Extract the [x, y] coordinate from the center of the cell holding the provided text.  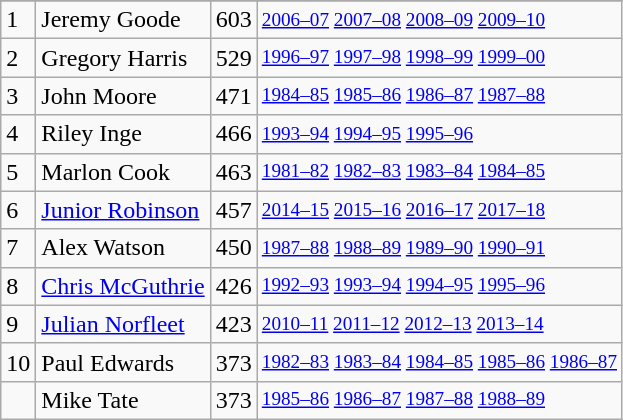
463 [234, 172]
7 [18, 248]
1992–93 1993–94 1994–95 1995–96 [439, 286]
Gregory Harris [123, 58]
1984–85 1985–86 1986–87 1987–88 [439, 96]
2006–07 2007–08 2008–09 2009–10 [439, 20]
529 [234, 58]
Jeremy Goode [123, 20]
10 [18, 362]
1993–94 1994–95 1995–96 [439, 134]
Mike Tate [123, 400]
1996–97 1997–98 1998–99 1999–00 [439, 58]
Julian Norfleet [123, 324]
1987–88 1988–89 1989–90 1990–91 [439, 248]
4 [18, 134]
2014–15 2015–16 2016–17 2017–18 [439, 210]
Alex Watson [123, 248]
5 [18, 172]
603 [234, 20]
Chris McGuthrie [123, 286]
457 [234, 210]
6 [18, 210]
2 [18, 58]
1985–86 1986–87 1987–88 1988–89 [439, 400]
1981–82 1982–83 1983–84 1984–85 [439, 172]
450 [234, 248]
9 [18, 324]
Marlon Cook [123, 172]
1982–83 1983–84 1984–85 1985–86 1986–87 [439, 362]
466 [234, 134]
Junior Robinson [123, 210]
426 [234, 286]
471 [234, 96]
3 [18, 96]
423 [234, 324]
2010–11 2011–12 2012–13 2013–14 [439, 324]
Paul Edwards [123, 362]
8 [18, 286]
Riley Inge [123, 134]
1 [18, 20]
John Moore [123, 96]
